For the text-containing cell, return its midpoint in (X, Y) coordinate format. 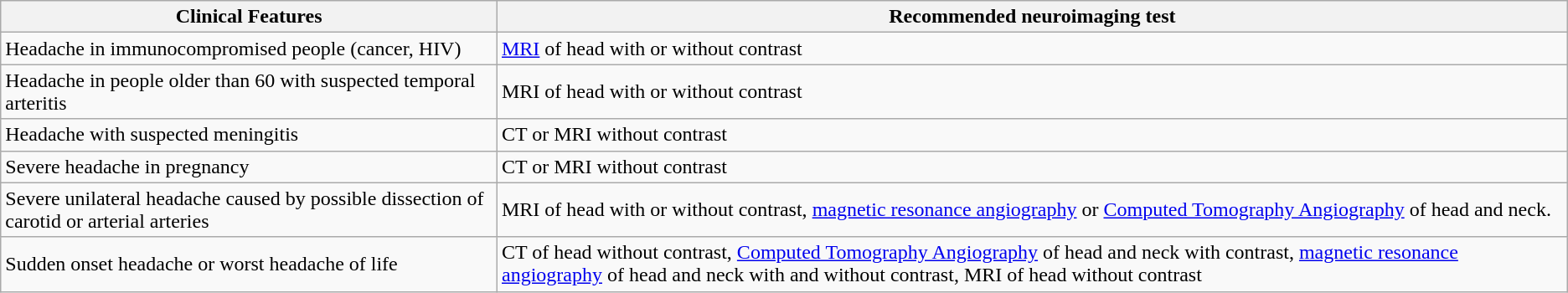
Severe unilateral headache caused by possible dissection of carotid or arterial arteries (250, 209)
Clinical Features (250, 17)
Sudden onset headache or worst headache of life (250, 265)
Recommended neuroimaging test (1032, 17)
Headache with suspected meningitis (250, 135)
MRI of head with or without contrast, magnetic resonance angiography or Computed Tomography Angiography of head and neck. (1032, 209)
Headache in immunocompromised people (cancer, HIV) (250, 49)
Headache in people older than 60 with suspected temporal arteritis (250, 92)
Severe headache in pregnancy (250, 167)
